Provide the [X, Y] coordinate of the cell's center where the given text is located.  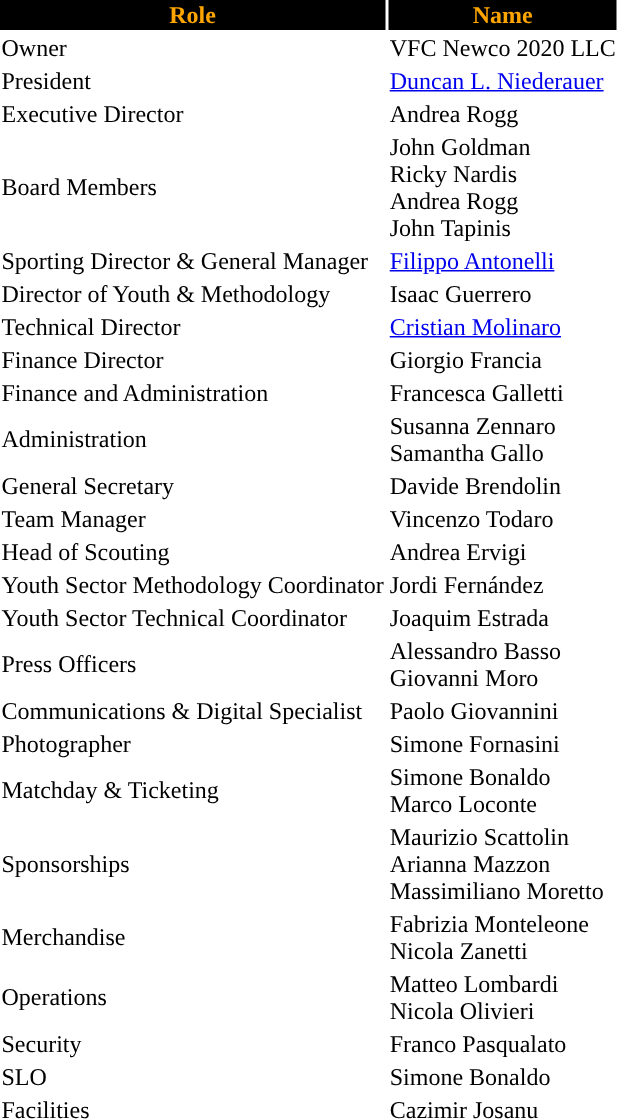
Communications & Digital Specialist [192, 711]
Simone Bonaldo [502, 1077]
Paolo Giovannini [502, 711]
Technical Director [192, 327]
John Goldman Ricky Nardis Andrea Rogg John Tapinis [502, 188]
Sporting Director & General Manager [192, 261]
Simone Bonaldo Marco Loconte [502, 790]
Team Manager [192, 519]
Merchandise [192, 938]
Jordi Fernández [502, 585]
Name [502, 15]
Administration [192, 440]
General Secretary [192, 486]
Fabrizia Monteleone Nicola Zanetti [502, 938]
Head of Scouting [192, 552]
SLO [192, 1077]
Maurizio Scattolin Arianna Mazzon Massimiliano Moretto [502, 864]
Executive Director [192, 114]
Director of Youth & Methodology [192, 294]
Sponsorships [192, 864]
Davide Brendolin [502, 486]
Andrea Rogg [502, 114]
Finance and Administration [192, 393]
Security [192, 1044]
Giorgio Francia [502, 360]
Matteo Lombardi Nicola Olivieri [502, 998]
Matchday & Ticketing [192, 790]
Francesca Galletti [502, 393]
Role [192, 15]
Operations [192, 998]
Duncan L. Niederauer [502, 81]
Youth Sector Methodology Coordinator [192, 585]
Finance Director [192, 360]
VFC Newco 2020 LLC [502, 48]
Board Members [192, 188]
Andrea Ervigi [502, 552]
President [192, 81]
Franco Pasqualato [502, 1044]
Simone Fornasini [502, 744]
Joaquim Estrada [502, 618]
Susanna Zennaro Samantha Gallo [502, 440]
Isaac Guerrero [502, 294]
Alessandro Basso Giovanni Moro [502, 664]
Cristian Molinaro [502, 327]
Vincenzo Todaro [502, 519]
Filippo Antonelli [502, 261]
Youth Sector Technical Coordinator [192, 618]
Press Officers [192, 664]
Photographer [192, 744]
Owner [192, 48]
